For the text-containing cell, return its midpoint in [x, y] coordinate format. 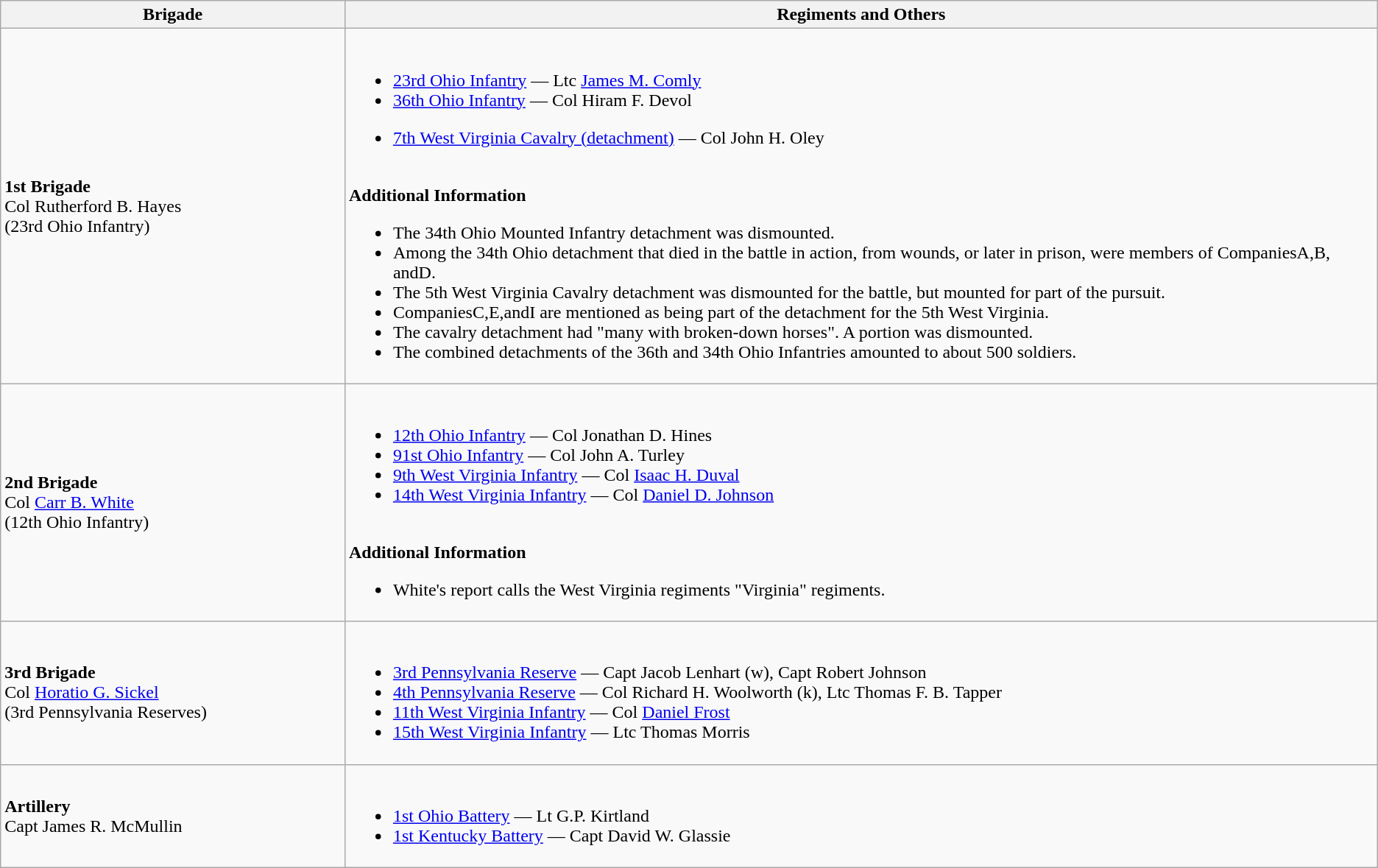
1st BrigadeCol Rutherford B. Hayes(23rd Ohio Infantry) [173, 206]
2nd BrigadeCol Carr B. White(12th Ohio Infantry) [173, 502]
Brigade [173, 15]
3rd BrigadeCol Horatio G. Sickel(3rd Pennsylvania Reserves) [173, 693]
1st Ohio Battery — Lt G.P. Kirtland1st Kentucky Battery — Capt David W. Glassie [861, 816]
Regiments and Others [861, 15]
ArtilleryCapt James R. McMullin [173, 816]
